Find where the given text appears and provide that cell's center as (x, y) coordinate. 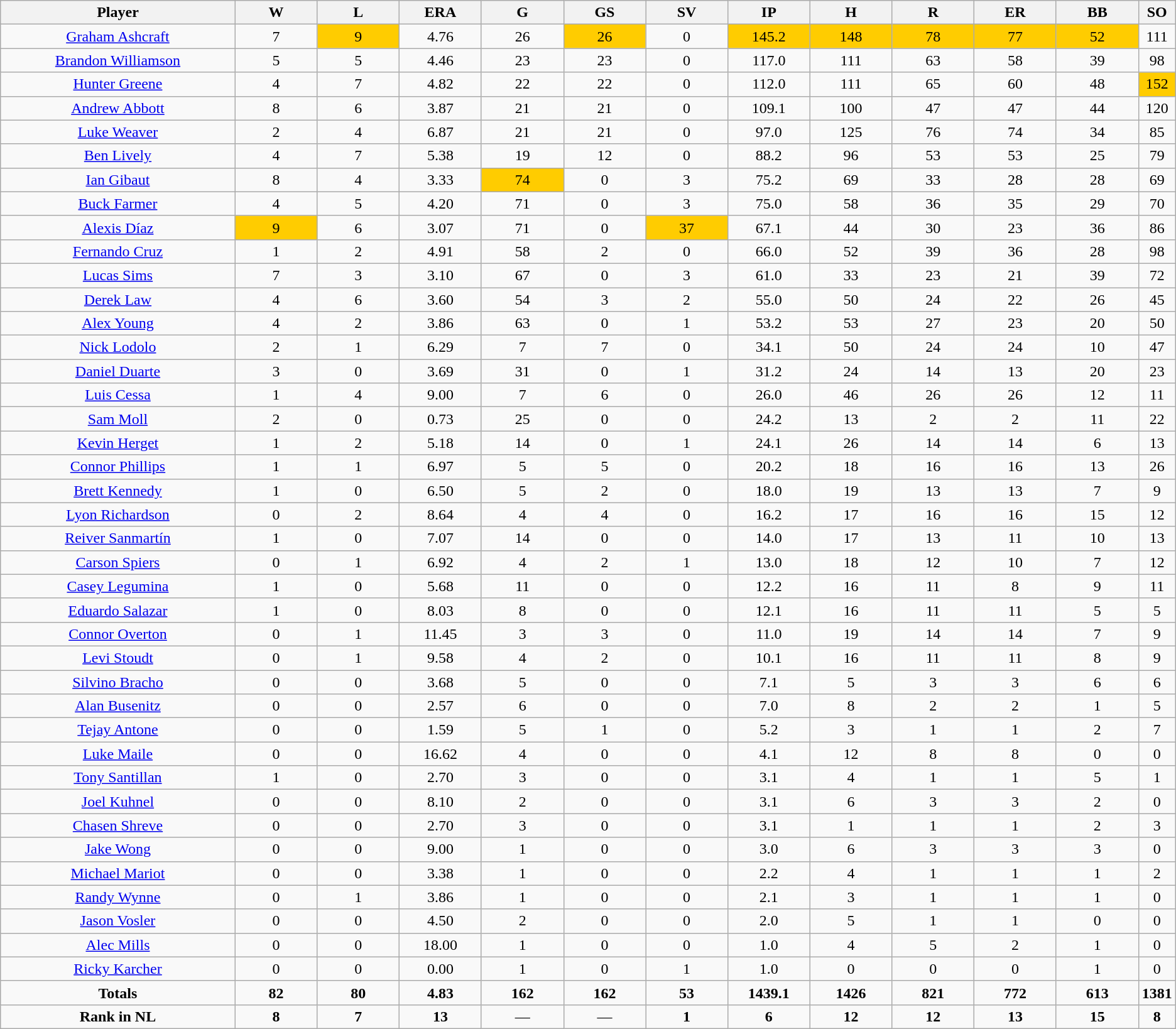
5.38 (441, 156)
16.2 (769, 514)
Player (118, 13)
4.83 (441, 993)
11.0 (769, 634)
2.0 (769, 921)
Ian Gibaut (118, 180)
4.20 (441, 204)
4.91 (441, 251)
53.2 (769, 324)
Nick Lodolo (118, 347)
88.2 (769, 156)
Carson Spiers (118, 562)
65 (934, 84)
Buck Farmer (118, 204)
18.00 (441, 945)
30 (934, 227)
46 (851, 395)
Derek Law (118, 300)
R (934, 13)
14.0 (769, 538)
4.50 (441, 921)
1426 (851, 993)
24.1 (769, 443)
5.68 (441, 586)
7.0 (769, 706)
4.82 (441, 84)
Randy Wynne (118, 897)
67 (523, 275)
3.69 (441, 371)
9.58 (441, 658)
86 (1157, 227)
35 (1015, 204)
IP (769, 13)
152 (1157, 84)
29 (1097, 204)
82 (276, 993)
0.00 (441, 969)
8.03 (441, 610)
Connor Phillips (118, 467)
ER (1015, 13)
6.29 (441, 347)
Connor Overton (118, 634)
13.0 (769, 562)
5.2 (769, 730)
117.0 (769, 60)
67.1 (769, 227)
Sam Moll (118, 419)
Tony Santillan (118, 778)
821 (934, 993)
SO (1157, 13)
120 (1157, 108)
97.0 (769, 132)
Luis Cessa (118, 395)
772 (1015, 993)
3.0 (769, 849)
H (851, 13)
55.0 (769, 300)
77 (1015, 36)
2.1 (769, 897)
BB (1097, 13)
Ricky Karcher (118, 969)
Lyon Richardson (118, 514)
31 (523, 371)
Andrew Abbott (118, 108)
GS (604, 13)
1.59 (441, 730)
Lucas Sims (118, 275)
66.0 (769, 251)
Rank in NL (118, 1016)
3.60 (441, 300)
2.2 (769, 873)
Alex Young (118, 324)
W (276, 13)
48 (1097, 84)
148 (851, 36)
Alexis Díaz (118, 227)
60 (1015, 84)
20.2 (769, 467)
Tejay Antone (118, 730)
145.2 (769, 36)
Fernando Cruz (118, 251)
Brett Kennedy (118, 491)
7.07 (441, 538)
34 (1097, 132)
12.1 (769, 610)
12.2 (769, 586)
Chasen Shreve (118, 825)
Totals (118, 993)
80 (358, 993)
Hunter Greene (118, 84)
Levi Stoudt (118, 658)
11.45 (441, 634)
6.92 (441, 562)
3.33 (441, 180)
Michael Mariot (118, 873)
26.0 (769, 395)
5.18 (441, 443)
6.87 (441, 132)
61.0 (769, 275)
6.50 (441, 491)
0.73 (441, 419)
Daniel Duarte (118, 371)
78 (934, 36)
3.10 (441, 275)
8.10 (441, 802)
3.07 (441, 227)
2.57 (441, 706)
31.2 (769, 371)
613 (1097, 993)
85 (1157, 132)
70 (1157, 204)
10.1 (769, 658)
75.0 (769, 204)
6.97 (441, 467)
Jake Wong (118, 849)
24.2 (769, 419)
54 (523, 300)
Alec Mills (118, 945)
7.1 (769, 682)
Reiver Sanmartín (118, 538)
96 (851, 156)
3.87 (441, 108)
16.62 (441, 754)
72 (1157, 275)
79 (1157, 156)
L (358, 13)
1381 (1157, 993)
1439.1 (769, 993)
Casey Legumina (118, 586)
4.76 (441, 36)
45 (1157, 300)
75.2 (769, 180)
G (523, 13)
34.1 (769, 347)
Eduardo Salazar (118, 610)
3.68 (441, 682)
37 (687, 227)
Graham Ashcraft (118, 36)
SV (687, 13)
Joel Kuhnel (118, 802)
100 (851, 108)
18.0 (769, 491)
Luke Weaver (118, 132)
Jason Vosler (118, 921)
109.1 (769, 108)
4.46 (441, 60)
Alan Busenitz (118, 706)
3.38 (441, 873)
Ben Lively (118, 156)
112.0 (769, 84)
Silvino Bracho (118, 682)
Luke Maile (118, 754)
125 (851, 132)
ERA (441, 13)
8.64 (441, 514)
Kevin Herget (118, 443)
Brandon Williamson (118, 60)
4.1 (769, 754)
76 (934, 132)
27 (934, 324)
